Return the (x, y) coordinate for the center point of the cell that contains the specified text.  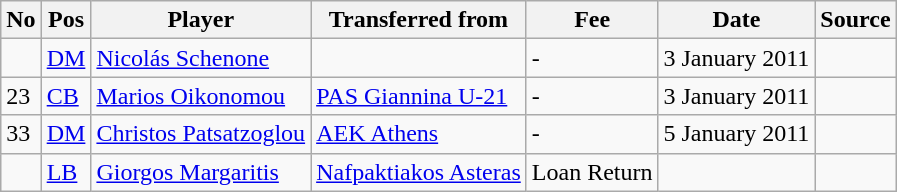
Marios Oikonomou (201, 96)
Pos (66, 20)
23 (21, 96)
5 January 2011 (736, 134)
Transferred from (419, 20)
LB (66, 172)
Fee (592, 20)
33 (21, 134)
Christos Patsatzoglou (201, 134)
Nafpaktiakos Asteras (419, 172)
Source (856, 20)
Nicolás Schenone (201, 58)
AEK Athens (419, 134)
Date (736, 20)
No (21, 20)
Loan Return (592, 172)
CB (66, 96)
Player (201, 20)
PAS Giannina U-21 (419, 96)
Giorgos Margaritis (201, 172)
